Extract the [x, y] coordinate from the center of the cell holding the provided text.  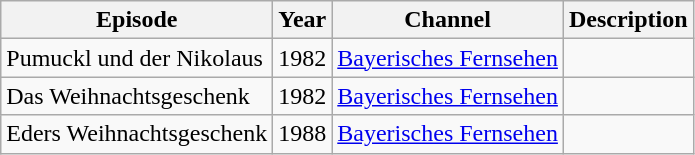
Das Weihnachtsgeschenk [137, 96]
Episode [137, 20]
Year [302, 20]
Pumuckl und der Nikolaus [137, 58]
1988 [302, 134]
Channel [448, 20]
Eders Weihnachtsgeschenk [137, 134]
Description [628, 20]
